Detect which cell encompasses the target text, then output its (X, Y) center coordinate. 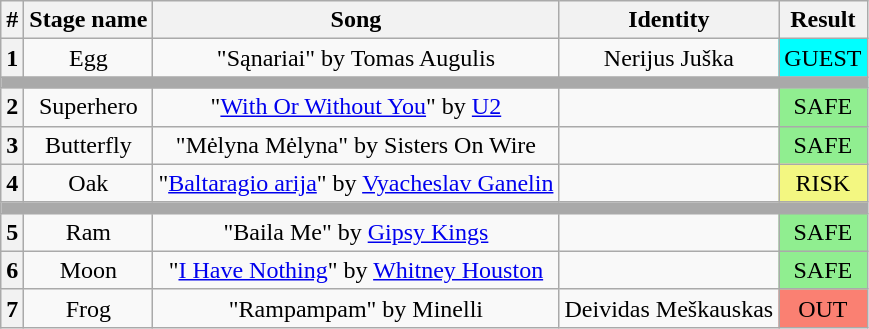
6 (12, 270)
5 (12, 232)
"Baila Me" by Gipsy Kings (356, 232)
"Sąnariai" by Tomas Augulis (356, 58)
Result (823, 20)
"Rampampam" by Minelli (356, 308)
Stage name (88, 20)
OUT (823, 308)
Oak (88, 183)
3 (12, 145)
# (12, 20)
4 (12, 183)
1 (12, 58)
Butterfly (88, 145)
2 (12, 107)
Song (356, 20)
Identity (669, 20)
Moon (88, 270)
Deividas Meškauskas (669, 308)
"Baltaragio arija" by Vyacheslav Ganelin (356, 183)
"I Have Nothing" by Whitney Houston (356, 270)
RISK (823, 183)
"Mėlyna Mėlyna" by Sisters On Wire (356, 145)
Nerijus Juška (669, 58)
Ram (88, 232)
GUEST (823, 58)
Superhero (88, 107)
"With Or Without You" by U2 (356, 107)
Egg (88, 58)
Frog (88, 308)
7 (12, 308)
